For the text-containing cell, return its midpoint in (x, y) coordinate format. 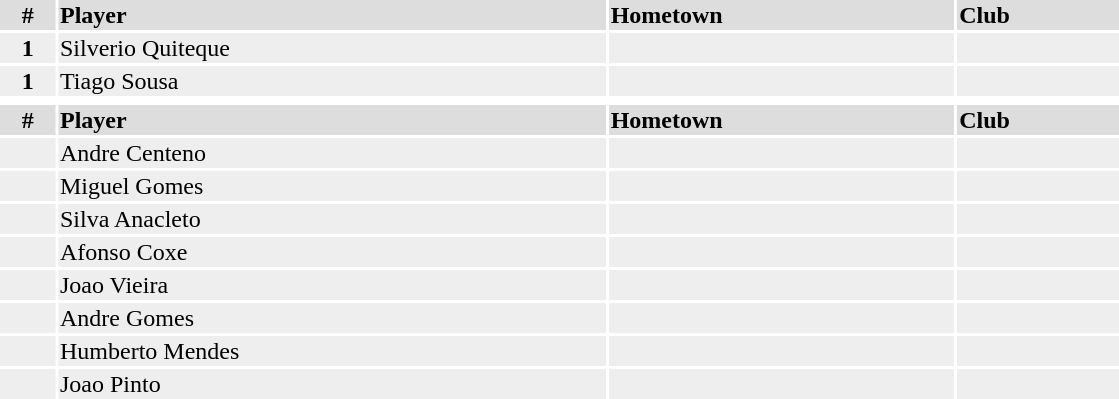
Joao Pinto (332, 384)
Andre Centeno (332, 153)
Miguel Gomes (332, 186)
Humberto Mendes (332, 351)
Silva Anacleto (332, 219)
Afonso Coxe (332, 252)
Tiago Sousa (332, 81)
Silverio Quiteque (332, 48)
Joao Vieira (332, 285)
Andre Gomes (332, 318)
